Find where the given text appears and provide that cell's center as [X, Y] coordinate. 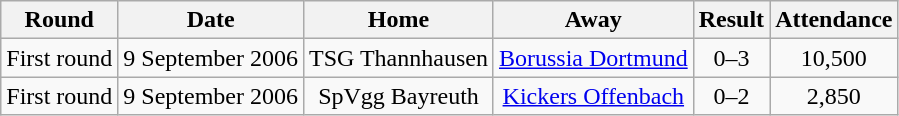
SpVgg Bayreuth [399, 96]
Home [399, 20]
10,500 [834, 58]
Borussia Dortmund [593, 58]
TSG Thannhausen [399, 58]
Round [60, 20]
Kickers Offenbach [593, 96]
Date [211, 20]
0–2 [731, 96]
2,850 [834, 96]
Result [731, 20]
Away [593, 20]
Attendance [834, 20]
0–3 [731, 58]
